Locate the cell with the specified text and output its (X, Y) center coordinate. 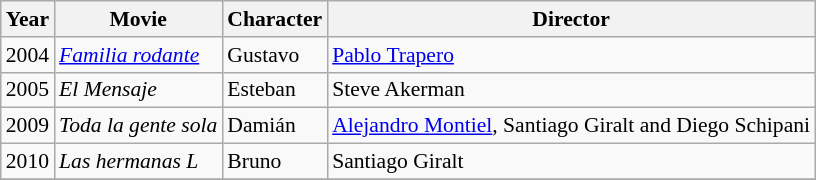
2009 (28, 126)
2005 (28, 90)
Gustavo (274, 55)
Alejandro Montiel, Santiago Giralt and Diego Schipani (571, 126)
El Mensaje (138, 90)
2004 (28, 55)
Year (28, 19)
Steve Akerman (571, 90)
Director (571, 19)
Damián (274, 126)
Character (274, 19)
Las hermanas L (138, 162)
Movie (138, 19)
Bruno (274, 162)
Familia rodante (138, 55)
Toda la gente sola (138, 126)
Esteban (274, 90)
2010 (28, 162)
Pablo Trapero (571, 55)
Santiago Giralt (571, 162)
